Determine the [X, Y] coordinate at the center of the cell enclosing the given text.  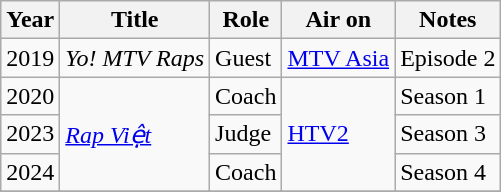
Guest [246, 58]
Season 1 [448, 96]
Rap Việt [135, 134]
Year [30, 20]
MTV Asia [338, 58]
2020 [30, 96]
2019 [30, 58]
Judge [246, 134]
Role [246, 20]
2024 [30, 172]
2023 [30, 134]
Notes [448, 20]
Season 4 [448, 172]
Air on [338, 20]
Yo! MTV Raps [135, 58]
Title [135, 20]
Season 3 [448, 134]
HTV2 [338, 134]
Episode 2 [448, 58]
